Return (X, Y) of the center of cell containing provided text 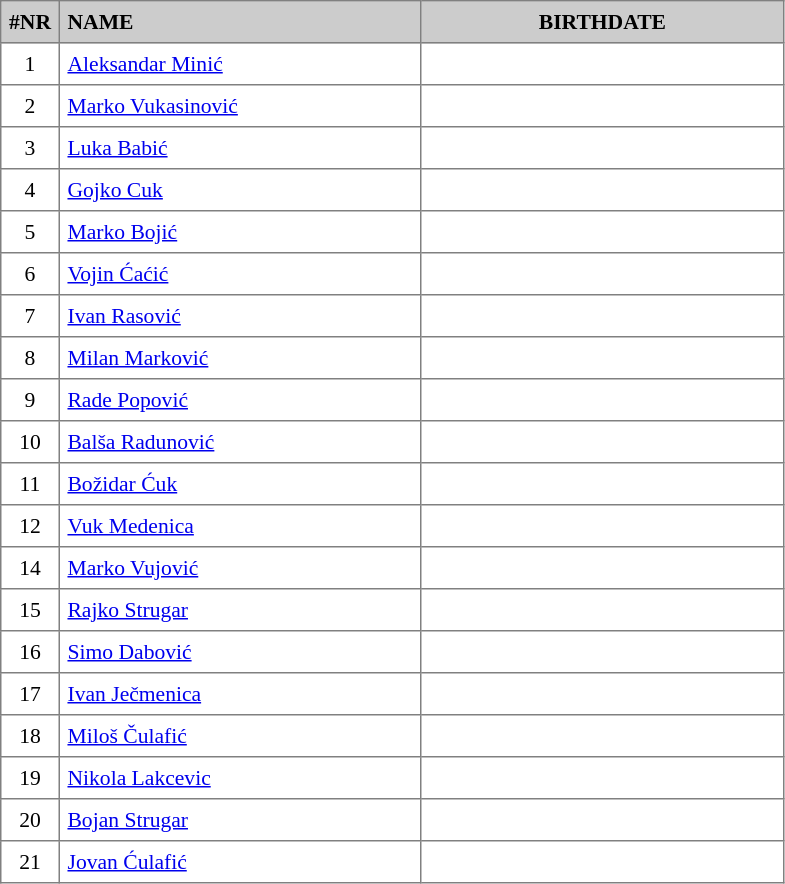
9 (30, 400)
21 (30, 862)
#NR (30, 22)
7 (30, 316)
Ivan Ječmenica (240, 694)
16 (30, 652)
BIRTHDATE (602, 22)
Marko Vujović (240, 568)
Milan Marković (240, 358)
Vuk Medenica (240, 526)
15 (30, 610)
Miloš Čulafić (240, 736)
Aleksandar Minić (240, 64)
18 (30, 736)
20 (30, 820)
Jovan Ćulafić (240, 862)
Luka Babić (240, 148)
Ivan Rasović (240, 316)
Simo Dabović (240, 652)
1 (30, 64)
14 (30, 568)
4 (30, 190)
3 (30, 148)
Božidar Ćuk (240, 484)
NAME (240, 22)
6 (30, 274)
Gojko Cuk (240, 190)
19 (30, 778)
Nikola Lakcevic (240, 778)
Balša Radunović (240, 442)
2 (30, 106)
8 (30, 358)
17 (30, 694)
Rade Popović (240, 400)
Rajko Strugar (240, 610)
Marko Vukasinović (240, 106)
Bojan Strugar (240, 820)
10 (30, 442)
Marko Bojić (240, 232)
Vojin Ćaćić (240, 274)
11 (30, 484)
12 (30, 526)
5 (30, 232)
